Capture the cell that displays the provided text and extract its [X, Y] central coordinate. 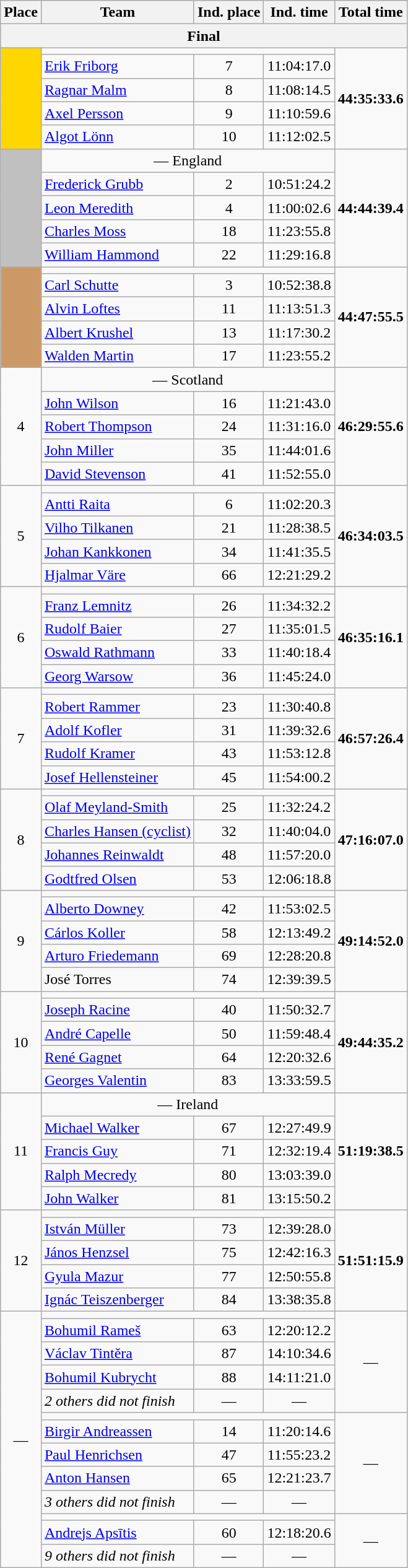
47:16:07.0 [370, 840]
65 [228, 1478]
Ind. place [228, 12]
11:17:30.2 [299, 333]
2 others did not finish [118, 1401]
William Hammond [118, 255]
46:29:55.6 [370, 427]
11:53:02.5 [299, 908]
11:55:23.2 [299, 1455]
Algot Lönn [118, 137]
51:51:15.9 [370, 1261]
Vilho Tilkanen [118, 528]
13:15:50.2 [299, 1198]
Total time [370, 12]
Anton Hansen [118, 1478]
11:10:59.6 [299, 113]
47 [228, 1455]
11:32:24.2 [299, 808]
11:04:17.0 [299, 66]
9 others did not finish [118, 1556]
Johan Kankkonen [118, 551]
Olaf Meyland-Smith [118, 808]
Andrejs Apsītis [118, 1532]
12:42:16.3 [299, 1252]
Franz Lemnitz [118, 605]
Ragnar Malm [118, 90]
12:50:55.8 [299, 1276]
11:31:16.0 [299, 427]
58 [228, 932]
12:06:18.8 [299, 878]
— England [188, 160]
3 [228, 285]
Johannes Reinwaldt [118, 855]
Ind. time [299, 12]
11:53:12.8 [299, 754]
22 [228, 255]
51:19:38.5 [370, 1151]
43 [228, 754]
50 [228, 1034]
53 [228, 878]
17 [228, 356]
David Stevenson [118, 474]
Charles Moss [118, 231]
44:44:39.4 [370, 207]
11:21:43.0 [299, 403]
Adolf Kofler [118, 730]
84 [228, 1300]
12:39:39.5 [299, 980]
12:18:20.6 [299, 1532]
11:57:20.0 [299, 855]
64 [228, 1057]
11:40:18.4 [299, 653]
13 [228, 333]
87 [228, 1354]
11:13:51.3 [299, 309]
Leon Meredith [118, 207]
32 [228, 831]
67 [228, 1128]
Carl Schutte [118, 285]
12:21:29.2 [299, 575]
77 [228, 1276]
Francis Guy [118, 1151]
István Müller [118, 1229]
Antti Raita [118, 504]
10:51:24.2 [299, 184]
71 [228, 1151]
49:14:52.0 [370, 940]
Final [204, 36]
Michael Walker [118, 1128]
12:27:49.9 [299, 1128]
Robert Thompson [118, 427]
73 [228, 1229]
12:39:28.0 [299, 1229]
Erik Friborg [118, 66]
14 [228, 1431]
11:39:32.6 [299, 730]
11:59:48.4 [299, 1034]
2 [228, 184]
81 [228, 1198]
88 [228, 1377]
12:32:19.4 [299, 1151]
— Ireland [188, 1104]
Rudolf Kramer [118, 754]
Frederick Grubb [118, 184]
11:40:04.0 [299, 831]
11:23:55.8 [299, 231]
40 [228, 1010]
11:52:55.0 [299, 474]
11:00:02.6 [299, 207]
80 [228, 1175]
11:50:32.7 [299, 1010]
83 [228, 1081]
Bohumil Rameš [118, 1330]
12:20:32.6 [299, 1057]
13:03:39.0 [299, 1175]
Oswald Rathmann [118, 653]
Axel Persson [118, 113]
12:28:20.8 [299, 956]
Ignác Teiszenberger [118, 1300]
35 [228, 450]
44:47:55.5 [370, 317]
48 [228, 855]
27 [228, 629]
11:12:02.5 [299, 137]
11:23:55.2 [299, 356]
11:34:32.2 [299, 605]
26 [228, 605]
Team [118, 12]
11:08:14.5 [299, 90]
11:45:24.0 [299, 676]
Charles Hansen (cyclist) [118, 831]
36 [228, 676]
11:28:38.5 [299, 528]
Birgir Andreassen [118, 1431]
11:35:01.5 [299, 629]
46:57:26.4 [370, 738]
Georges Valentin [118, 1081]
12 [21, 1261]
Gyula Mazur [118, 1276]
John Wilson [118, 403]
John Walker [118, 1198]
46:35:16.1 [370, 637]
13:33:59.5 [299, 1081]
44:35:33.6 [370, 98]
21 [228, 528]
Robert Rammer [118, 707]
12:20:12.2 [299, 1330]
José Torres [118, 980]
75 [228, 1252]
24 [228, 427]
Alberto Downey [118, 908]
16 [228, 403]
41 [228, 474]
10:52:38.8 [299, 285]
John Miller [118, 450]
12:21:23.7 [299, 1478]
Václav Tintěra [118, 1354]
— Scotland [188, 380]
13:38:35.8 [299, 1300]
12:13:49.2 [299, 932]
33 [228, 653]
5 [21, 536]
11:20:14.6 [299, 1431]
60 [228, 1532]
66 [228, 575]
14:10:34.6 [299, 1354]
23 [228, 707]
Walden Martin [118, 356]
Joseph Racine [118, 1010]
34 [228, 551]
Paul Henrichsen [118, 1455]
74 [228, 980]
Josef Hellensteiner [118, 777]
11:30:40.8 [299, 707]
Georg Warsow [118, 676]
3 others did not finish [118, 1502]
János Henzsel [118, 1252]
45 [228, 777]
25 [228, 808]
Albert Krushel [118, 333]
Place [21, 12]
63 [228, 1330]
Bohumil Kubrycht [118, 1377]
11:44:01.6 [299, 450]
11:54:00.2 [299, 777]
69 [228, 956]
18 [228, 231]
42 [228, 908]
11:41:35.5 [299, 551]
Hjalmar Väre [118, 575]
Rudolf Baier [118, 629]
Godtfred Olsen [118, 878]
31 [228, 730]
René Gagnet [118, 1057]
14:11:21.0 [299, 1377]
11:29:16.8 [299, 255]
Ralph Mecredy [118, 1175]
Arturo Friedemann [118, 956]
Alvin Loftes [118, 309]
11:02:20.3 [299, 504]
46:34:03.5 [370, 536]
André Capelle [118, 1034]
49:44:35.2 [370, 1042]
Cárlos Koller [118, 932]
